Extract the (X, Y) coordinate from the center of the cell holding the provided text.  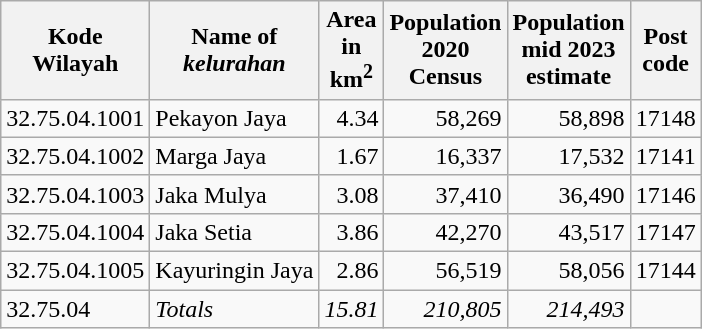
Populationmid 2023estimate (568, 50)
43,517 (568, 232)
Area in km2 (352, 50)
4.34 (352, 118)
3.86 (352, 232)
Totals (234, 309)
42,270 (446, 232)
56,519 (446, 271)
17144 (666, 271)
Name of kelurahan (234, 50)
Marga Jaya (234, 156)
58,056 (568, 271)
32.75.04.1002 (76, 156)
214,493 (568, 309)
58,898 (568, 118)
1.67 (352, 156)
Postcode (666, 50)
3.08 (352, 194)
32.75.04 (76, 309)
17147 (666, 232)
Jaka Setia (234, 232)
17146 (666, 194)
32.75.04.1004 (76, 232)
36,490 (568, 194)
17141 (666, 156)
Kode Wilayah (76, 50)
16,337 (446, 156)
210,805 (446, 309)
32.75.04.1005 (76, 271)
15.81 (352, 309)
17148 (666, 118)
Pekayon Jaya (234, 118)
32.75.04.1001 (76, 118)
Population2020Census (446, 50)
17,532 (568, 156)
37,410 (446, 194)
Kayuringin Jaya (234, 271)
32.75.04.1003 (76, 194)
58,269 (446, 118)
2.86 (352, 271)
Jaka Mulya (234, 194)
